Return [x, y] of the center of cell containing provided text 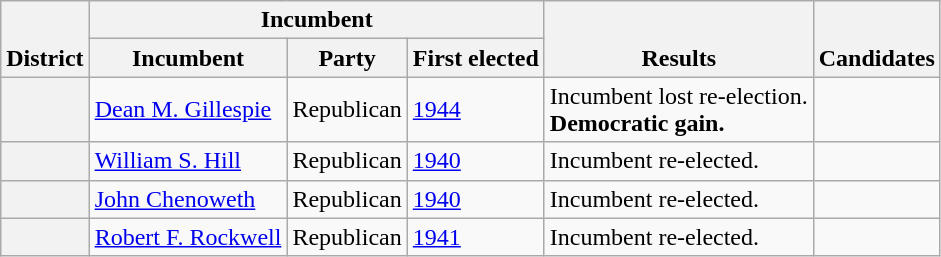
1944 [476, 110]
District [45, 39]
First elected [476, 58]
Results [678, 39]
1941 [476, 237]
Party [347, 58]
William S. Hill [188, 161]
Robert F. Rockwell [188, 237]
Incumbent lost re-election.Democratic gain. [678, 110]
John Chenoweth [188, 199]
Candidates [876, 39]
Dean M. Gillespie [188, 110]
